Output the [X, Y] coordinate of the center of the cell containing the given text.  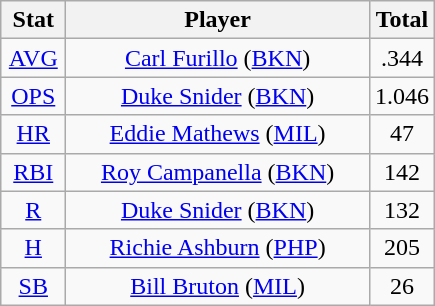
SB [34, 286]
Total [402, 20]
1.046 [402, 96]
47 [402, 134]
26 [402, 286]
132 [402, 210]
RBI [34, 172]
HR [34, 134]
Carl Furillo (BKN) [218, 58]
142 [402, 172]
Richie Ashburn (PHP) [218, 248]
Stat [34, 20]
AVG [34, 58]
Roy Campanella (BKN) [218, 172]
Player [218, 20]
Bill Bruton (MIL) [218, 286]
R [34, 210]
.344 [402, 58]
205 [402, 248]
H [34, 248]
Eddie Mathews (MIL) [218, 134]
OPS [34, 96]
